From the cell containing the given text, extract its center point as (x, y) coordinate. 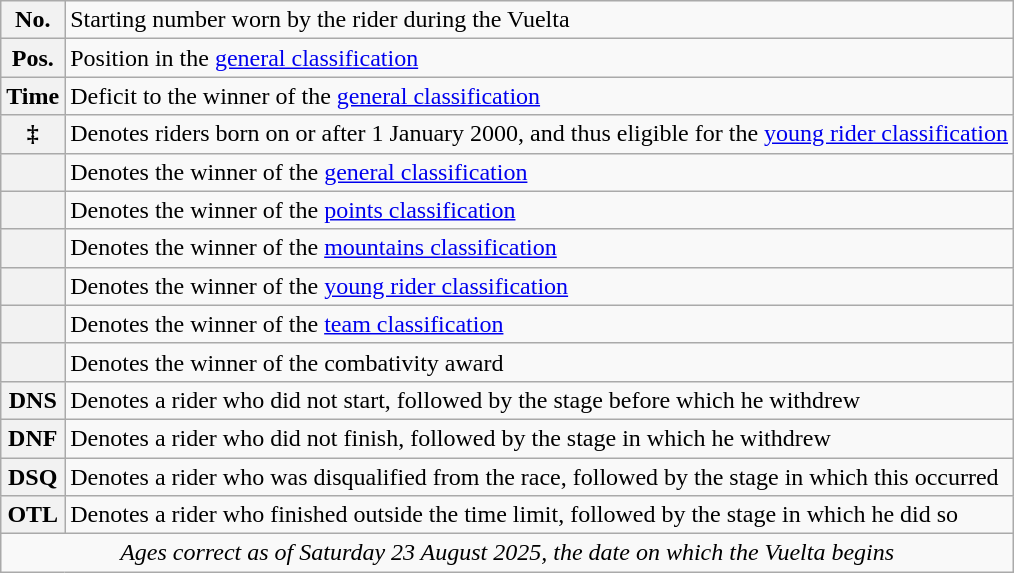
Pos. (33, 58)
OTL (33, 515)
Denotes the winner of the general classification (540, 172)
DNF (33, 438)
DSQ (33, 477)
Denotes the winner of the combativity award (540, 362)
Ages correct as of Saturday 23 August 2025, the date on which the Vuelta begins (508, 553)
Position in the general classification (540, 58)
DNS (33, 400)
‡ (33, 134)
Denotes a rider who finished outside the time limit, followed by the stage in which he did so (540, 515)
Denotes the winner of the mountains classification (540, 248)
Time (33, 96)
Denotes riders born on or after 1 January 2000, and thus eligible for the young rider classification (540, 134)
Denotes the winner of the points classification (540, 210)
Denotes a rider who did not start, followed by the stage before which he withdrew (540, 400)
Deficit to the winner of the general classification (540, 96)
Denotes a rider who was disqualified from the race, followed by the stage in which this occurred (540, 477)
Starting number worn by the rider during the Vuelta (540, 20)
Denotes the winner of the team classification (540, 324)
Denotes a rider who did not finish, followed by the stage in which he withdrew (540, 438)
No. (33, 20)
Denotes the winner of the young rider classification (540, 286)
